For the text-containing cell, return its midpoint in [x, y] coordinate format. 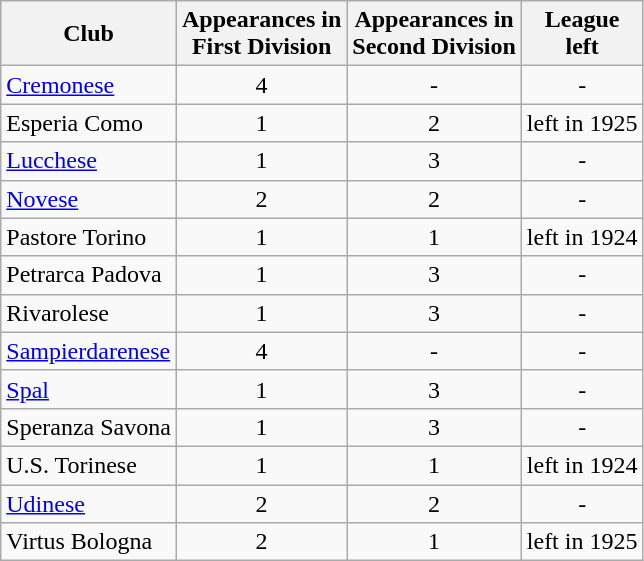
Appearances inSecond Division [434, 34]
Pastore Torino [89, 237]
Novese [89, 199]
Rivarolese [89, 313]
Cremonese [89, 85]
Petrarca Padova [89, 275]
Esperia Como [89, 123]
Spal [89, 389]
Lucchese [89, 161]
U.S. Torinese [89, 465]
Sampierdarenese [89, 351]
Virtus Bologna [89, 542]
Leagueleft [582, 34]
Club [89, 34]
Speranza Savona [89, 427]
Udinese [89, 503]
Appearances inFirst Division [261, 34]
